Provide the (x, y) coordinate of the cell's center where the given text is located.  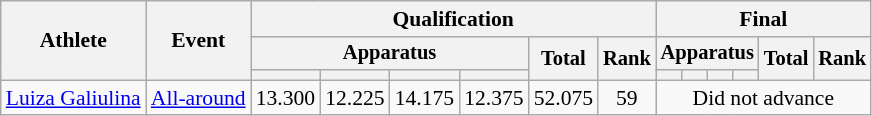
13.300 (286, 98)
12.375 (494, 98)
14.175 (424, 98)
12.225 (354, 98)
Final (764, 19)
52.075 (564, 98)
Athlete (74, 40)
Did not advance (764, 98)
Qualification (454, 19)
All-around (198, 98)
Event (198, 40)
59 (627, 98)
Luiza Galiulina (74, 98)
